Return (X, Y) of the center of cell containing provided text 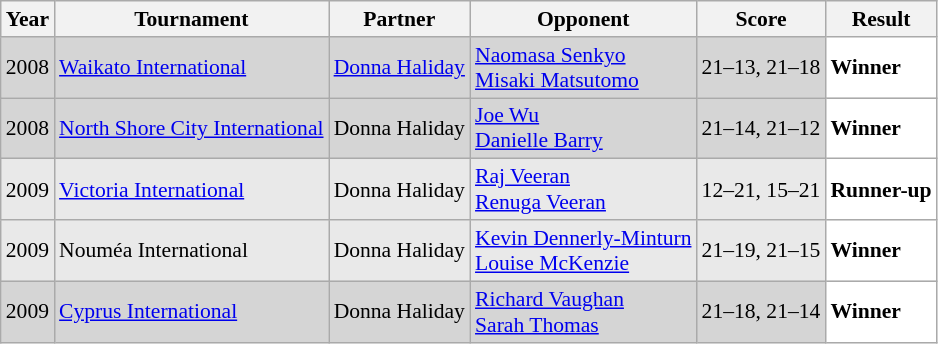
Cyprus International (192, 312)
12–21, 15–21 (762, 190)
Raj Veeran Renuga Veeran (584, 190)
21–18, 21–14 (762, 312)
Victoria International (192, 190)
Runner-up (880, 190)
Result (880, 19)
Naomasa Senkyo Misaki Matsutomo (584, 68)
Nouméa International (192, 250)
21–14, 21–12 (762, 128)
Score (762, 19)
North Shore City International (192, 128)
Tournament (192, 19)
Opponent (584, 19)
Kevin Dennerly-Minturn Louise McKenzie (584, 250)
Joe Wu Danielle Barry (584, 128)
21–19, 21–15 (762, 250)
Waikato International (192, 68)
Richard Vaughan Sarah Thomas (584, 312)
Year (28, 19)
Partner (400, 19)
21–13, 21–18 (762, 68)
